Find where the given text appears and provide that cell's center as [X, Y] coordinate. 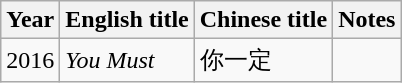
Chinese title [263, 20]
Year [30, 20]
English title [127, 20]
你一定 [263, 60]
You Must [127, 60]
2016 [30, 60]
Notes [367, 20]
